From the cell containing the given text, extract its center point as [x, y] coordinate. 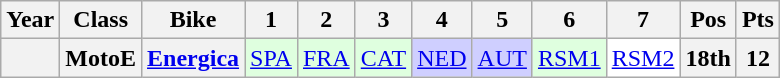
AUT [502, 58]
Class [101, 20]
7 [643, 20]
NED [442, 58]
MotoE [101, 58]
FRA [326, 58]
5 [502, 20]
CAT [383, 58]
Bike [194, 20]
4 [442, 20]
Pos [708, 20]
6 [569, 20]
18th [708, 58]
3 [383, 20]
1 [272, 20]
Energica [194, 58]
SPA [272, 58]
Pts [758, 20]
12 [758, 58]
2 [326, 20]
RSM2 [643, 58]
RSM1 [569, 58]
Year [30, 20]
